Output the (x, y) coordinate of the center of the cell containing the given text.  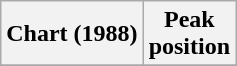
Peakposition (189, 34)
Chart (1988) (72, 34)
